Return the (x, y) coordinate for the center point of the cell that contains the specified text.  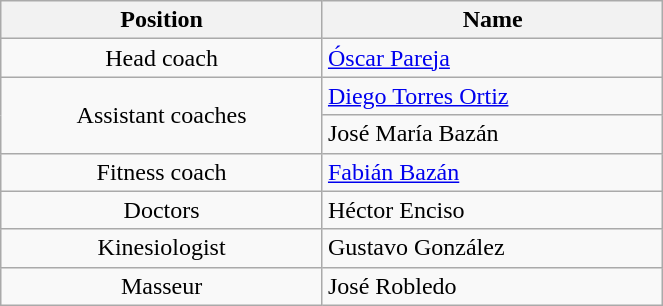
Assistant coaches (162, 115)
Position (162, 20)
Óscar Pareja (492, 58)
Doctors (162, 210)
Fabián Bazán (492, 172)
Name (492, 20)
Fitness coach (162, 172)
Gustavo González (492, 248)
José María Bazán (492, 134)
Diego Torres Ortiz (492, 96)
Masseur (162, 286)
Head coach (162, 58)
Héctor Enciso (492, 210)
Kinesiologist (162, 248)
José Robledo (492, 286)
